Search for the cell housing the specified text and yield its [X, Y] center coordinate. 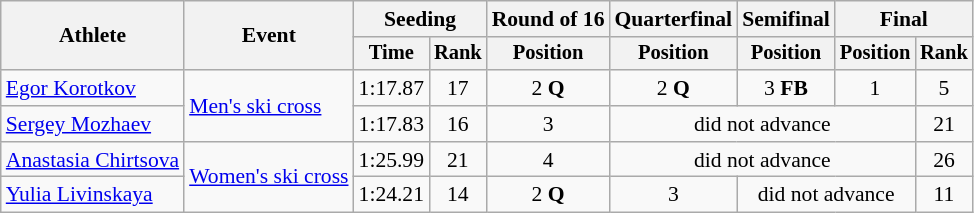
Athlete [92, 36]
Semifinal [786, 19]
1:17.83 [392, 124]
Egor Korotkov [92, 88]
14 [458, 195]
Quarterfinal [673, 19]
Time [392, 54]
17 [458, 88]
Men's ski cross [268, 106]
26 [944, 160]
1:17.87 [392, 88]
Sergey Mozhaev [92, 124]
4 [548, 160]
Final [904, 19]
Yulia Livinskaya [92, 195]
1:24.21 [392, 195]
5 [944, 88]
Event [268, 36]
1:25.99 [392, 160]
1 [875, 88]
3 FB [786, 88]
16 [458, 124]
Women's ski cross [268, 178]
11 [944, 195]
Anastasia Chirtsova [92, 160]
Seeding [420, 19]
Round of 16 [548, 19]
